From the cell containing the given text, extract its center point as [X, Y] coordinate. 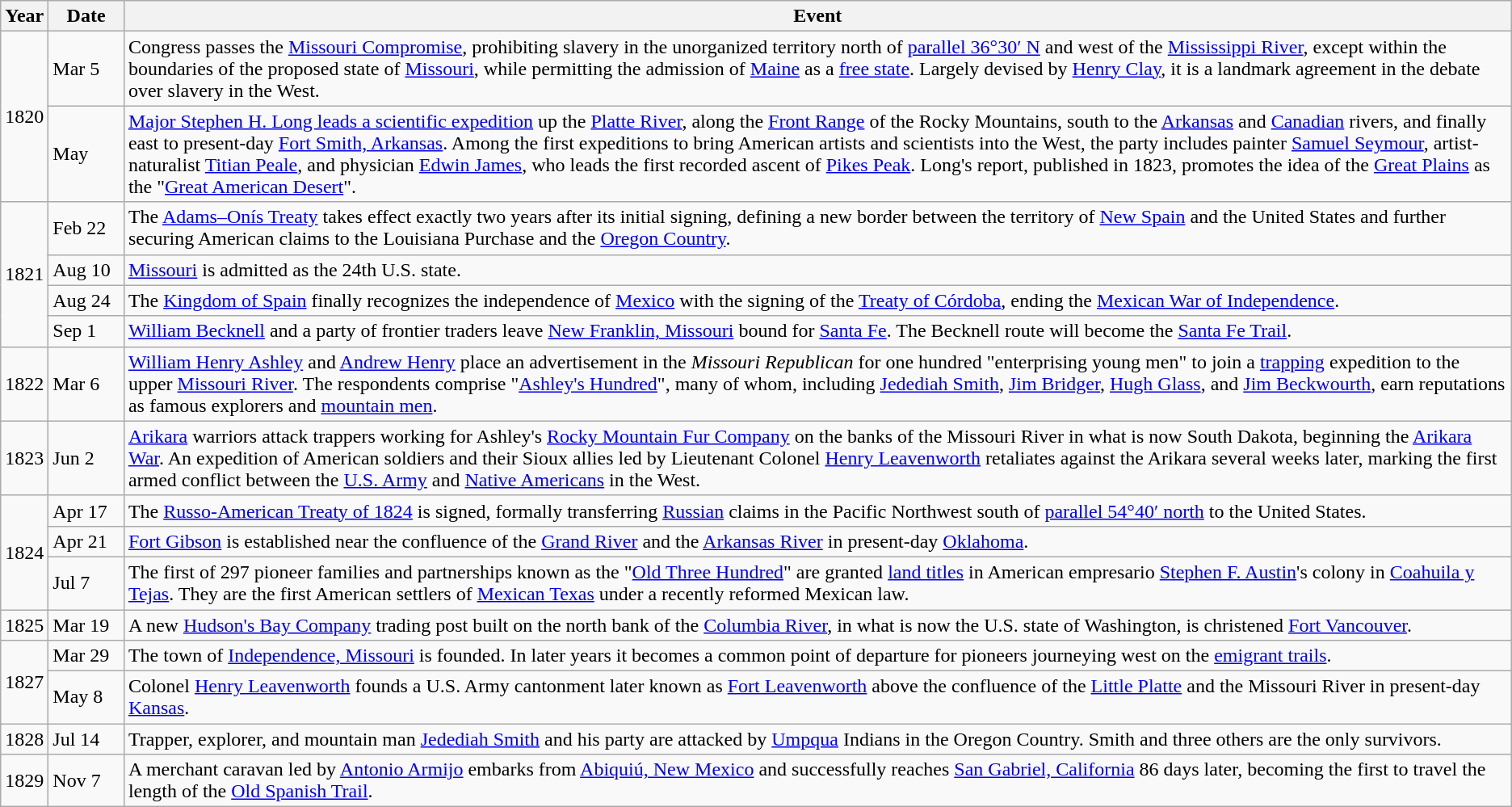
May [86, 153]
1827 [24, 682]
Sep 1 [86, 331]
1821 [24, 275]
Mar 6 [86, 384]
Apr 21 [86, 541]
1825 [24, 624]
Aug 10 [86, 270]
Apr 17 [86, 511]
William Becknell and a party of frontier traders leave New Franklin, Missouri bound for Santa Fe. The Becknell route will become the Santa Fe Trail. [817, 331]
Feb 22 [86, 228]
Jun 2 [86, 458]
Missouri is admitted as the 24th U.S. state. [817, 270]
Event [817, 16]
Mar 19 [86, 624]
Date [86, 16]
The Kingdom of Spain finally recognizes the independence of Mexico with the signing of the Treaty of Córdoba, ending the Mexican War of Independence. [817, 301]
Fort Gibson is established near the confluence of the Grand River and the Arkansas River in present-day Oklahoma. [817, 541]
1828 [24, 739]
Mar 5 [86, 69]
Mar 29 [86, 656]
1822 [24, 384]
Year [24, 16]
Jul 14 [86, 739]
1820 [24, 116]
1823 [24, 458]
Aug 24 [86, 301]
1824 [24, 553]
May 8 [86, 698]
Nov 7 [86, 780]
Jul 7 [86, 583]
1829 [24, 780]
